Provide the (x, y) coordinate of the cell's center where the given text is located.  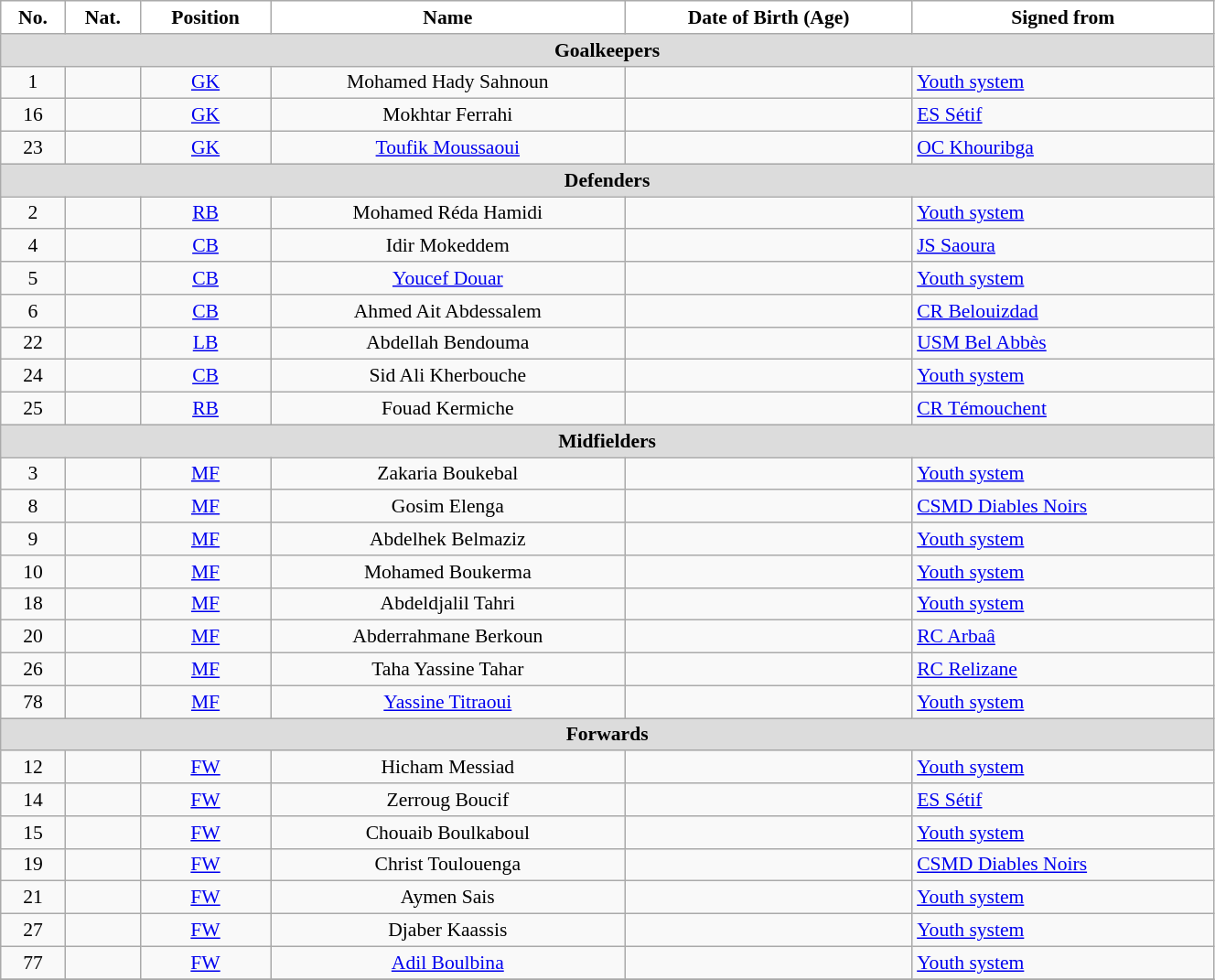
USM Bel Abbès (1063, 343)
CR Témouchent (1063, 409)
Abderrahmane Berkoun (448, 637)
Taha Yassine Tahar (448, 670)
CR Belouizdad (1063, 311)
2 (33, 213)
1 (33, 82)
Idir Mokeddem (448, 246)
10 (33, 572)
Abdellah Bendouma (448, 343)
Mohamed Boukerma (448, 572)
4 (33, 246)
16 (33, 115)
Gosim Elenga (448, 507)
Youcef Douar (448, 278)
Defenders (607, 180)
Midfielders (607, 441)
RC Arbaâ (1063, 637)
Abdeldjalil Tahri (448, 604)
5 (33, 278)
Yassine Titraoui (448, 702)
Goalkeepers (607, 50)
12 (33, 768)
19 (33, 865)
21 (33, 898)
25 (33, 409)
8 (33, 507)
Date of Birth (Age) (769, 17)
Zerroug Boucif (448, 800)
Hicham Messiad (448, 768)
Position (206, 17)
27 (33, 931)
Mokhtar Ferrahi (448, 115)
Adil Boulbina (448, 963)
22 (33, 343)
Djaber Kaassis (448, 931)
14 (33, 800)
Zakaria Boukebal (448, 474)
Chouaib Boulkaboul (448, 833)
77 (33, 963)
6 (33, 311)
9 (33, 539)
Name (448, 17)
20 (33, 637)
3 (33, 474)
Mohamed Réda Hamidi (448, 213)
Aymen Sais (448, 898)
Christ Toulouenga (448, 865)
Sid Ali Kherbouche (448, 376)
Forwards (607, 735)
Toufik Moussaoui (448, 148)
23 (33, 148)
OC Khouribga (1063, 148)
Mohamed Hady Sahnoun (448, 82)
26 (33, 670)
18 (33, 604)
Fouad Kermiche (448, 409)
Ahmed Ait Abdessalem (448, 311)
RC Relizane (1063, 670)
JS Saoura (1063, 246)
LB (206, 343)
24 (33, 376)
Nat. (102, 17)
Abdelhek Belmaziz (448, 539)
Signed from (1063, 17)
15 (33, 833)
78 (33, 702)
No. (33, 17)
